Output the [x, y] coordinate of the center of the cell containing the given text.  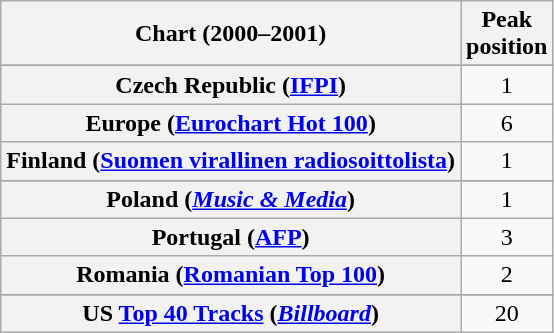
6 [507, 123]
3 [507, 237]
Chart (2000–2001) [231, 34]
Poland (Music & Media) [231, 199]
Europe (Eurochart Hot 100) [231, 123]
US Top 40 Tracks (Billboard) [231, 313]
Czech Republic (IFPI) [231, 85]
Finland (Suomen virallinen radiosoittolista) [231, 161]
20 [507, 313]
Portugal (AFP) [231, 237]
2 [507, 275]
Romania (Romanian Top 100) [231, 275]
Peakposition [507, 34]
